Identify which cell holds the provided text, then report its [x, y] central coordinate. 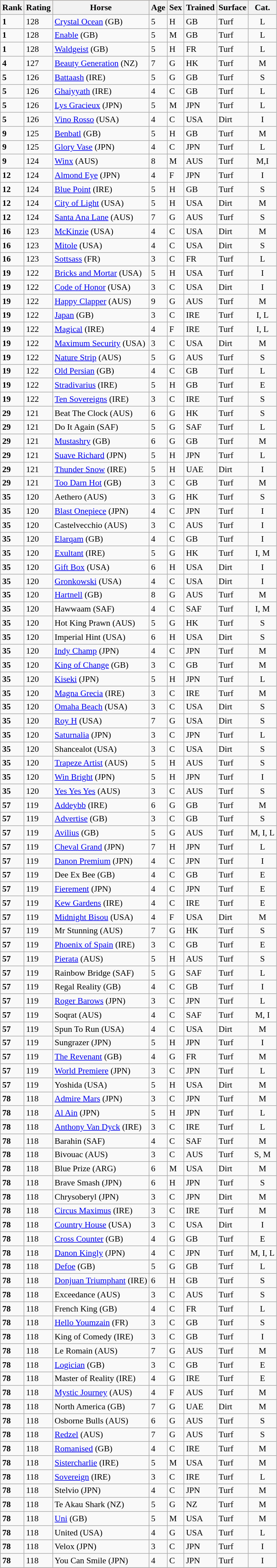
Almond Eye (JPN) [101, 176]
M, I [262, 1015]
Shancealot (USA) [101, 749]
Sex [175, 7]
Aethero (AUS) [101, 497]
Mitole (USA) [101, 245]
Surface [232, 7]
Trained [201, 7]
Yoshida (USA) [101, 1085]
Saturnalia (JPN) [101, 735]
Glory Vase (JPN) [101, 147]
Cat. [262, 7]
Castelvecchio (AUS) [101, 525]
Imperial Hint (USA) [101, 637]
Rainbow Bridge (SAF) [101, 973]
Winx (AUS) [101, 161]
Too Darn Hot (GB) [101, 483]
Osborne Bulls (AUS) [101, 1421]
Nature Strip (AUS) [101, 357]
Barahin (SAF) [101, 1141]
King of Comedy (IRE) [101, 1337]
Velox (JPN) [101, 1547]
Japan (GB) [101, 315]
Rank [13, 7]
Hartnell (GB) [101, 595]
Suave Richard (JPN) [101, 455]
Mustashry (GB) [101, 441]
Code of Honor (USA) [101, 288]
Beat The Clock (AUS) [101, 413]
Vino Rosso (USA) [101, 119]
Fierement (JPN) [101, 889]
Hello Youmzain (FR) [101, 1323]
Santa Ana Lane (AUS) [101, 218]
Sungrazer (JPN) [101, 1043]
Blue Prize (ARG) [101, 1169]
Romanised (GB) [101, 1449]
Thunder Snow (IRE) [101, 469]
Stelvio (JPN) [101, 1491]
Do It Again (SAF) [101, 427]
Omaha Beach (USA) [101, 707]
Avilius (GB) [101, 833]
Indy Champ (JPN) [101, 651]
Uni (GB) [101, 1519]
Te Akau Shark (NZ) [101, 1505]
United (USA) [101, 1533]
King of Change (GB) [101, 665]
Blast Onepiece (JPN) [101, 511]
French King (GB) [101, 1309]
S, M [262, 1155]
Mystic Journey (AUS) [101, 1393]
Dee Ex Bee (GB) [101, 875]
Mr Stunning (AUS) [101, 931]
Hot King Prawn (AUS) [101, 623]
Happy Clapper (AUS) [101, 301]
Ten Sovereigns (IRE) [101, 399]
Cheval Grand (JPN) [101, 847]
Bricks and Mortar (USA) [101, 273]
Sottsass (FR) [101, 259]
You Can Smile (JPN) [101, 1561]
Roy H (USA) [101, 721]
Advertise (GB) [101, 819]
Le Romain (AUS) [101, 1351]
Crystal Ocean (GB) [101, 22]
Redzel (AUS) [101, 1435]
Chrysoberyl (JPN) [101, 1197]
Phoenix of Spain (IRE) [101, 945]
127 [38, 64]
Country House (USA) [101, 1225]
Midnight Bisou (USA) [101, 917]
Horse [101, 7]
Addeybb (IRE) [101, 805]
Old Persian (GB) [101, 371]
Battaash (IRE) [101, 77]
Rating [38, 7]
Enable (GB) [101, 35]
Brave Smash (JPN) [101, 1183]
Lys Gracieux (JPN) [101, 106]
Spun To Run (USA) [101, 1029]
Magical (IRE) [101, 330]
Exultant (IRE) [101, 553]
Gronkowski (USA) [101, 581]
M,I [262, 161]
North America (GB) [101, 1407]
Danon Kingly (JPN) [101, 1253]
Yes Yes Yes (AUS) [101, 791]
Anthony Van Dyck (IRE) [101, 1127]
Admire Mars (JPN) [101, 1099]
Cross Counter (GB) [101, 1239]
Bivouac (AUS) [101, 1155]
Regal Reality (GB) [101, 987]
Kew Gardens (IRE) [101, 903]
Danon Premium (JPN) [101, 861]
The Revenant (GB) [101, 1057]
Logician (GB) [101, 1365]
Magna Grecia (IRE) [101, 693]
Elarqam (GB) [101, 539]
Sistercharlie (IRE) [101, 1463]
Ghaiyyath (IRE) [101, 92]
Kiseki (JPN) [101, 679]
Maximum Security (USA) [101, 343]
NZ [201, 1505]
Stradivarius (IRE) [101, 385]
World Premiere (JPN) [101, 1071]
Roger Barows (JPN) [101, 1001]
Age [158, 7]
Circus Maximus (IRE) [101, 1211]
Exceedance (AUS) [101, 1295]
Trapeze Artist (AUS) [101, 763]
Waldgeist (GB) [101, 49]
Defoe (GB) [101, 1267]
Blue Point (IRE) [101, 189]
Gift Box (USA) [101, 567]
Win Bright (JPN) [101, 777]
Al Ain (JPN) [101, 1113]
Soqrat (AUS) [101, 1015]
Benbatl (GB) [101, 134]
Beauty Generation (NZ) [101, 64]
Master of Reality (IRE) [101, 1379]
Hawwaam (SAF) [101, 609]
Donjuan Triumphant (IRE) [101, 1281]
City of Light (USA) [101, 203]
Sovereign (IRE) [101, 1477]
Pierata (AUS) [101, 959]
McKinzie (USA) [101, 231]
